For the text-containing cell, return its midpoint in [X, Y] coordinate format. 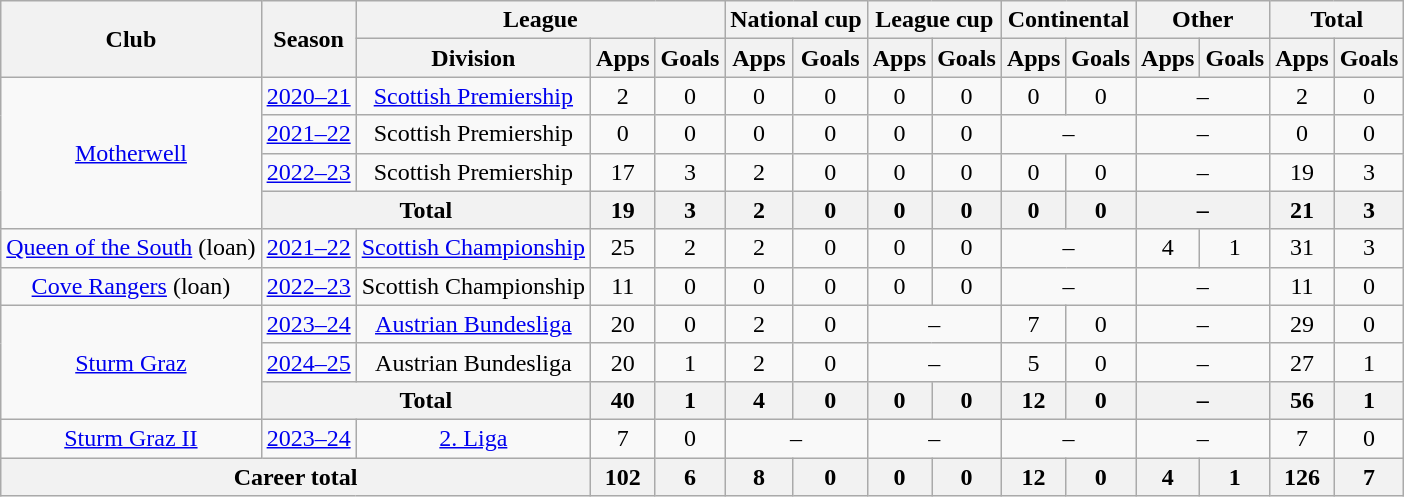
Sturm Graz II [131, 438]
102 [623, 477]
17 [623, 172]
National cup [796, 20]
27 [1302, 362]
League cup [934, 20]
56 [1302, 400]
Club [131, 39]
Division [473, 58]
Queen of the South (loan) [131, 248]
Career total [296, 477]
5 [1033, 362]
40 [623, 400]
Season [308, 39]
21 [1302, 210]
Other [1203, 20]
Cove Rangers (loan) [131, 286]
2024–25 [308, 362]
Continental [1068, 20]
25 [623, 248]
126 [1302, 477]
League [540, 20]
2. Liga [473, 438]
29 [1302, 324]
8 [759, 477]
6 [690, 477]
Sturm Graz [131, 362]
31 [1302, 248]
2020–21 [308, 96]
Motherwell [131, 153]
